Detect which cell encompasses the target text, then output its (X, Y) center coordinate. 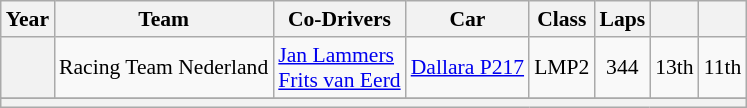
13th (674, 68)
344 (622, 68)
Dallara P217 (468, 68)
Car (468, 19)
Jan Lammers Frits van Eerd (339, 68)
Team (164, 19)
Laps (622, 19)
Racing Team Nederland (164, 68)
Class (562, 19)
11th (723, 68)
LMP2 (562, 68)
Co-Drivers (339, 19)
Year (28, 19)
